Detect which cell encompasses the target text, then output its (x, y) center coordinate. 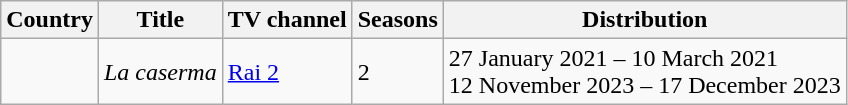
Distribution (644, 20)
27 January 2021 – 10 March 202112 November 2023 – 17 December 2023 (644, 72)
Rai 2 (287, 72)
Country (50, 20)
Title (160, 20)
2 (398, 72)
La caserma (160, 72)
TV channel (287, 20)
Seasons (398, 20)
